Find where the given text appears and provide that cell's center as (x, y) coordinate. 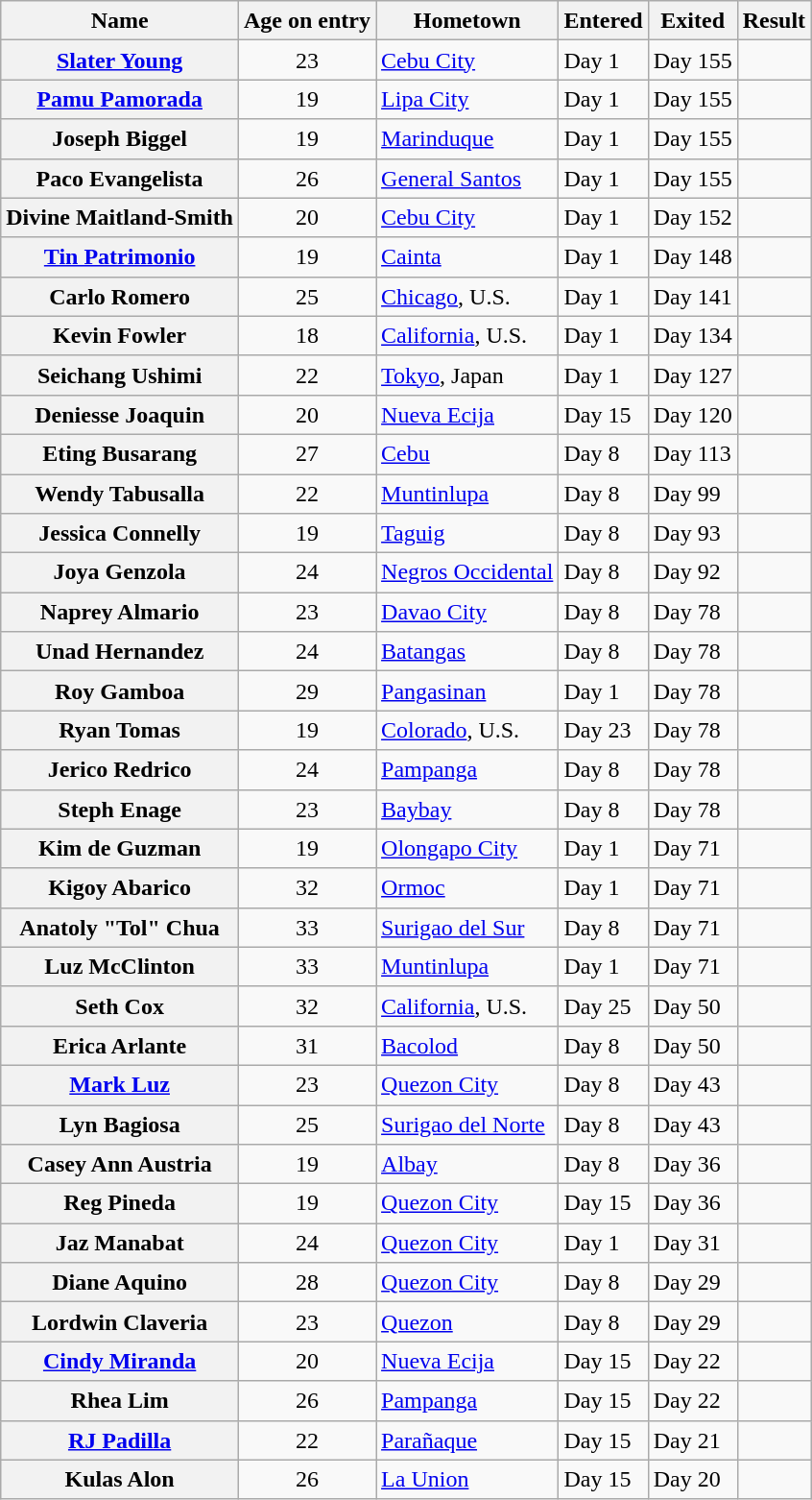
Lipa City (467, 100)
Bacolod (467, 1045)
Seth Cox (120, 1006)
Kigoy Abarico (120, 887)
31 (307, 1045)
Eting Busarang (120, 453)
Deniesse Joaquin (120, 415)
Anatoly "Tol" Chua (120, 928)
Rhea Lim (120, 1400)
18 (307, 336)
Davao City (467, 613)
Day 141 (693, 296)
Day 25 (603, 1006)
Day 31 (693, 1243)
Cebu (467, 453)
Pangasinan (467, 691)
Quezon (467, 1321)
29 (307, 691)
Exited (693, 21)
La Union (467, 1479)
RJ Padilla (120, 1440)
Colorado, U.S. (467, 730)
Kevin Fowler (120, 336)
28 (307, 1283)
27 (307, 453)
Lordwin Claveria (120, 1321)
Joseph Biggel (120, 138)
Mark Luz (120, 1085)
Luz McClinton (120, 966)
Day 23 (603, 730)
Marinduque (467, 138)
Casey Ann Austria (120, 1164)
Day 92 (693, 572)
Slater Young (120, 60)
Day 152 (693, 217)
Divine Maitland-Smith (120, 217)
Steph Enage (120, 809)
Day 20 (693, 1479)
Tin Patrimonio (120, 257)
Olongapo City (467, 849)
Joya Genzola (120, 572)
Jerico Redrico (120, 770)
Day 99 (693, 494)
Diane Aquino (120, 1283)
Day 127 (693, 375)
Ryan Tomas (120, 730)
Pamu Pamorada (120, 100)
Wendy Tabusalla (120, 494)
Parañaque (467, 1440)
Hometown (467, 21)
Name (120, 21)
Day 21 (693, 1440)
Carlo Romero (120, 296)
Tokyo, Japan (467, 375)
Day 134 (693, 336)
Lyn Bagiosa (120, 1124)
Naprey Almario (120, 613)
Roy Gamboa (120, 691)
Cindy Miranda (120, 1362)
Cainta (467, 257)
Erica Arlante (120, 1045)
Surigao del Sur (467, 928)
Seichang Ushimi (120, 375)
Result (774, 21)
Day 93 (693, 534)
Day 113 (693, 453)
Chicago, U.S. (467, 296)
Reg Pineda (120, 1204)
Day 148 (693, 257)
Day 120 (693, 415)
Ormoc (467, 887)
Kim de Guzman (120, 849)
General Santos (467, 179)
Kulas Alon (120, 1479)
Albay (467, 1164)
Taguig (467, 534)
Age on entry (307, 21)
Jaz Manabat (120, 1243)
Paco Evangelista (120, 179)
Jessica Connelly (120, 534)
Negros Occidental (467, 572)
Unad Hernandez (120, 651)
Batangas (467, 651)
Entered (603, 21)
Baybay (467, 809)
Surigao del Norte (467, 1124)
